Pinpoint the cell where the given text exists, returning its (X, Y) midpoint coordinate. 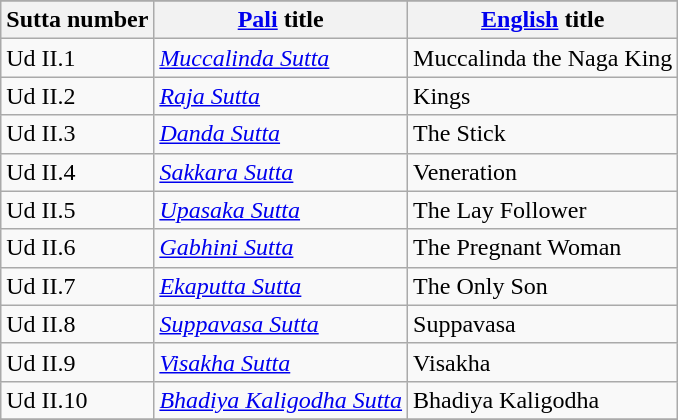
Ud II.1 (78, 58)
Sutta number (78, 20)
Ud II.6 (78, 248)
Kings (543, 96)
Ud II.3 (78, 134)
Ud II.7 (78, 286)
Veneration (543, 172)
The Only Son (543, 286)
Danda Sutta (281, 134)
The Stick (543, 134)
Ekaputta Sutta (281, 286)
English title (543, 20)
Gabhini Sutta (281, 248)
Suppavasa (543, 324)
Visakha Sutta (281, 362)
Ud II.10 (78, 400)
Bhadiya Kaligodha (543, 400)
Suppavasa Sutta (281, 324)
Muccalinda Sutta (281, 58)
Ud II.5 (78, 210)
Ud II.2 (78, 96)
The Lay Follower (543, 210)
Ud II.9 (78, 362)
Upasaka Sutta (281, 210)
Ud II.8 (78, 324)
Pali title (281, 20)
Visakha (543, 362)
Bhadiya Kaligodha Sutta (281, 400)
Raja Sutta (281, 96)
The Pregnant Woman (543, 248)
Muccalinda the Naga King (543, 58)
Ud II.4 (78, 172)
Sakkara Sutta (281, 172)
